Locate the cell with the specified text and output its [x, y] center coordinate. 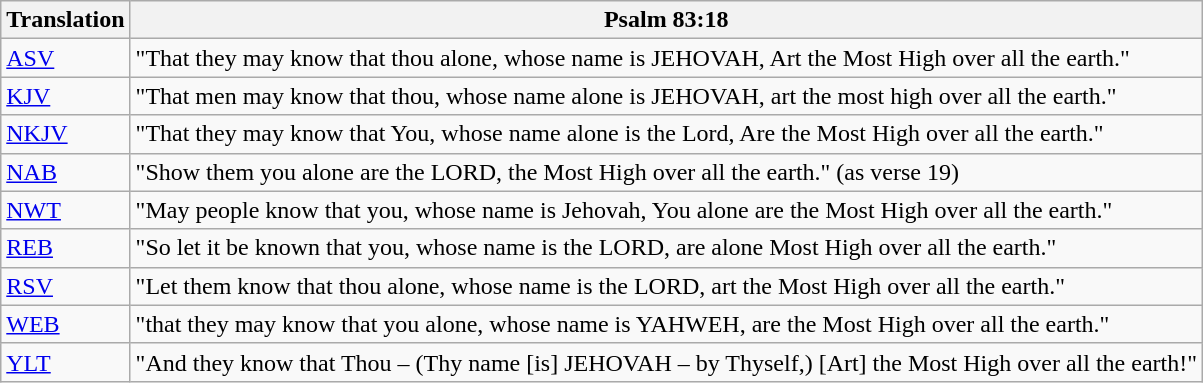
ASV [66, 58]
Psalm 83:18 [666, 20]
"So let it be known that you, whose name is the LORD, are alone Most High over all the earth." [666, 248]
"And they know that Thou – (Thy name [is] JEHOVAH – by Thyself,) [Art] the Most High over all the earth!" [666, 362]
"That they may know that You, whose name alone is the Lord, Are the Most High over all the earth." [666, 134]
"Let them know that thou alone, whose name is the LORD, art the Most High over all the earth." [666, 286]
KJV [66, 96]
"That they may know that thou alone, whose name is JEHOVAH, Art the Most High over all the earth." [666, 58]
NWT [66, 210]
Translation [66, 20]
NAB [66, 172]
WEB [66, 324]
"May people know that you, whose name is Jehovah, You alone are the Most High over all the earth." [666, 210]
RSV [66, 286]
YLT [66, 362]
"That men may know that thou, whose name alone is JEHOVAH, art the most high over all the earth." [666, 96]
"that they may know that you alone, whose name is YAHWEH, are the Most High over all the earth." [666, 324]
NKJV [66, 134]
"Show them you alone are the LORD, the Most High over all the earth." (as verse 19) [666, 172]
REB [66, 248]
